Detect which cell encompasses the target text, then output its [x, y] center coordinate. 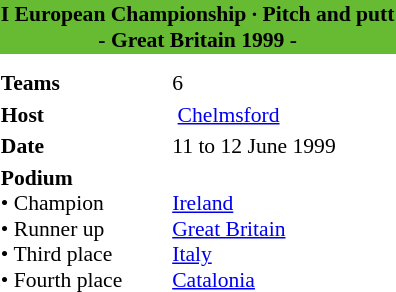
6 [284, 83]
11 to 12 June 1999 [284, 146]
Chelmsford [284, 114]
